Extract the [X, Y] coordinate from the center of the cell holding the provided text.  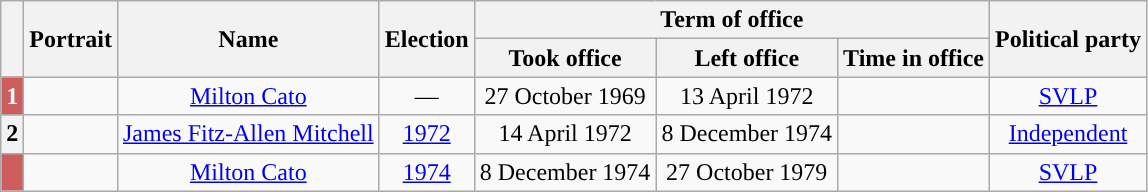
Election [426, 39]
27 October 1979 [747, 172]
2 [12, 134]
Term of office [732, 20]
James Fitz-Allen Mitchell [248, 134]
Time in office [914, 58]
1972 [426, 134]
27 October 1969 [565, 96]
13 April 1972 [747, 96]
— [426, 96]
Took office [565, 58]
1 [12, 96]
Name [248, 39]
Independent [1068, 134]
Left office [747, 58]
14 April 1972 [565, 134]
Portrait [71, 39]
1974 [426, 172]
Political party [1068, 39]
